Return the (X, Y) coordinate for the center point of the cell that contains the specified text.  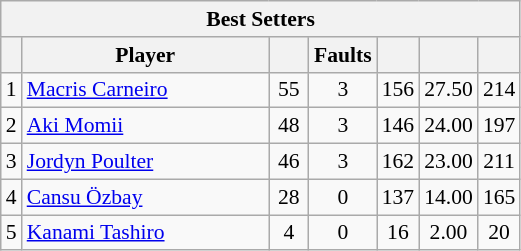
197 (500, 126)
20 (500, 233)
165 (500, 197)
27.50 (448, 90)
28 (289, 197)
Jordyn Poulter (146, 162)
16 (398, 233)
1 (12, 90)
5 (12, 233)
14.00 (448, 197)
46 (289, 162)
Player (146, 55)
146 (398, 126)
Cansu Özbay (146, 197)
Macris Carneiro (146, 90)
23.00 (448, 162)
Best Setters (261, 19)
24.00 (448, 126)
156 (398, 90)
48 (289, 126)
211 (500, 162)
Kanami Tashiro (146, 233)
Faults (343, 55)
55 (289, 90)
214 (500, 90)
Aki Momii (146, 126)
2.00 (448, 233)
2 (12, 126)
162 (398, 162)
137 (398, 197)
